Identify which cell holds the provided text, then report its (X, Y) central coordinate. 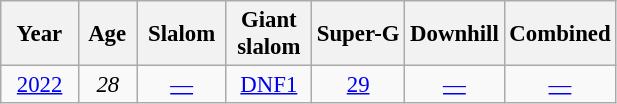
Combined (560, 34)
29 (358, 85)
Super-G (358, 34)
Age (108, 34)
Year (40, 34)
Downhill (454, 34)
Slalom (182, 34)
DNF1 (268, 85)
Giant slalom (268, 34)
2022 (40, 85)
28 (108, 85)
